Return (X, Y) of the center of cell containing provided text 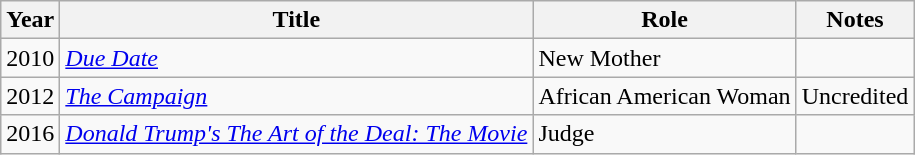
New Mother (664, 58)
2012 (30, 96)
Uncredited (855, 96)
2010 (30, 58)
Donald Trump's The Art of the Deal: The Movie (296, 134)
Role (664, 20)
Year (30, 20)
The Campaign (296, 96)
2016 (30, 134)
Notes (855, 20)
Judge (664, 134)
Title (296, 20)
African American Woman (664, 96)
Due Date (296, 58)
